From the cell containing the given text, extract its center point as (X, Y) coordinate. 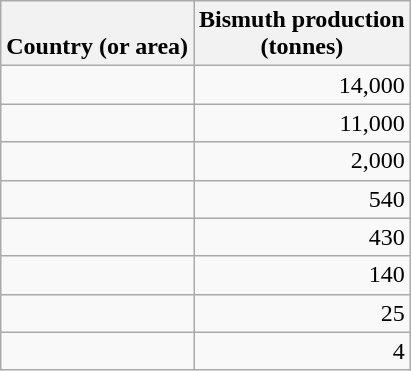
Country (or area) (98, 34)
140 (302, 275)
430 (302, 237)
11,000 (302, 123)
Bismuth production(tonnes) (302, 34)
14,000 (302, 85)
540 (302, 199)
25 (302, 313)
4 (302, 351)
2,000 (302, 161)
